Search for the cell housing the specified text and yield its (X, Y) center coordinate. 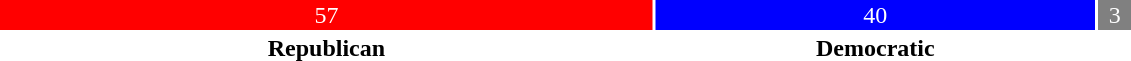
40 (876, 15)
57 (326, 15)
